For the text-containing cell, return its midpoint in [x, y] coordinate format. 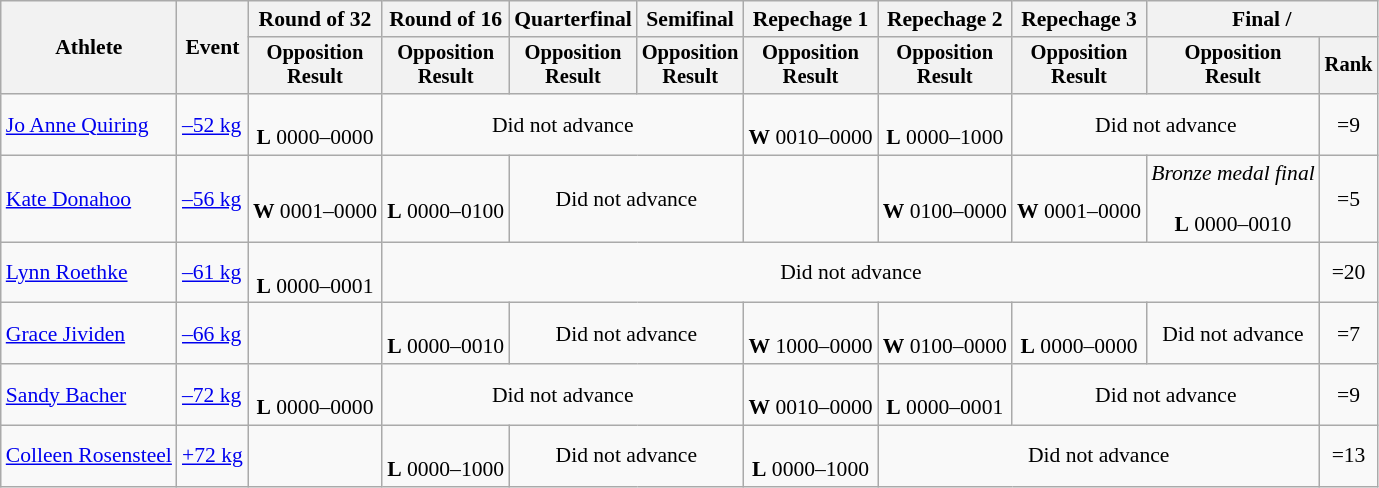
Round of 32 [315, 19]
Event [212, 48]
–56 kg [212, 200]
W 1000–0000 [810, 334]
+72 kg [212, 456]
Kate Donahoo [89, 200]
–52 kg [212, 124]
L 0000–0100 [446, 200]
Repechage 1 [810, 19]
Final / [1262, 19]
Quarterfinal [573, 19]
Round of 16 [446, 19]
Bronze medal finalL 0000–0010 [1233, 200]
=7 [1349, 334]
=5 [1349, 200]
–66 kg [212, 334]
Colleen Rosensteel [89, 456]
Jo Anne Quiring [89, 124]
–72 kg [212, 394]
Athlete [89, 48]
Sandy Bacher [89, 394]
Lynn Roethke [89, 272]
Repechage 3 [1079, 19]
Repechage 2 [945, 19]
–61 kg [212, 272]
L 0000–0010 [446, 334]
Grace Jividen [89, 334]
Rank [1349, 66]
Semifinal [690, 19]
=20 [1349, 272]
=13 [1349, 456]
